From the cell containing the given text, extract its center point as (X, Y) coordinate. 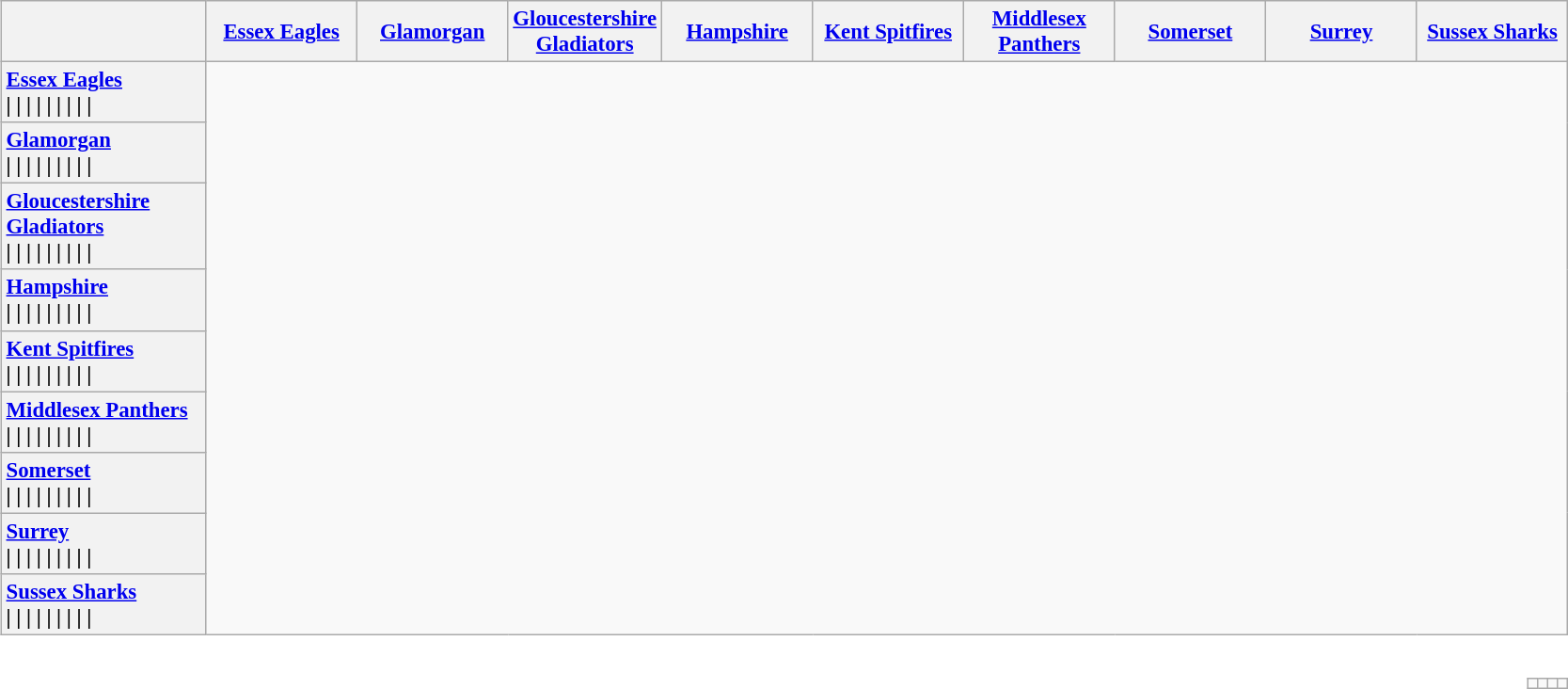
Kent Spitfires | | | | | | | | | (103, 361)
Gloucestershire Gladiators (585, 32)
Sussex Sharks | | | | | | | | | (103, 604)
Essex Eagles (282, 32)
Glamorgan (433, 32)
Somerset (1191, 32)
Surrey | | | | | | | | | (103, 544)
Hampshire (737, 32)
Kent Spitfires (888, 32)
Middlesex Panthers (1040, 32)
Middlesex Panthers | | | | | | | | | (103, 422)
Glamorgan | | | | | | | | | (103, 152)
Sussex Sharks (1492, 32)
Surrey (1341, 32)
Gloucestershire Gladiators | | | | | | | | | (103, 227)
Essex Eagles | | | | | | | | | (103, 92)
Hampshire | | | | | | | | | (103, 299)
Somerset | | | | | | | | | (103, 482)
